Determine the [X, Y] coordinate at the center of the cell enclosing the given text.  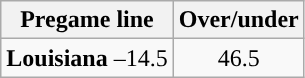
Pregame line [87, 20]
Louisiana –14.5 [87, 58]
46.5 [238, 58]
Over/under [238, 20]
